Scan for the cell matching the given text and deliver its [X, Y] coordinate at center. 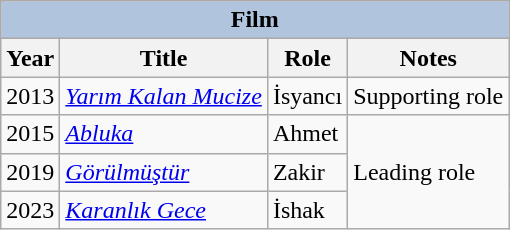
Zakir [307, 172]
Role [307, 58]
Ahmet [307, 134]
Leading role [428, 172]
2019 [30, 172]
İsyancı [307, 96]
İshak [307, 210]
Karanlık Gece [164, 210]
2015 [30, 134]
Film [255, 20]
Supporting role [428, 96]
Year [30, 58]
Görülmüştür [164, 172]
Yarım Kalan Mucize [164, 96]
Title [164, 58]
2023 [30, 210]
2013 [30, 96]
Abluka [164, 134]
Notes [428, 58]
